Provide the (x, y) coordinate of the cell's center where the given text is located.  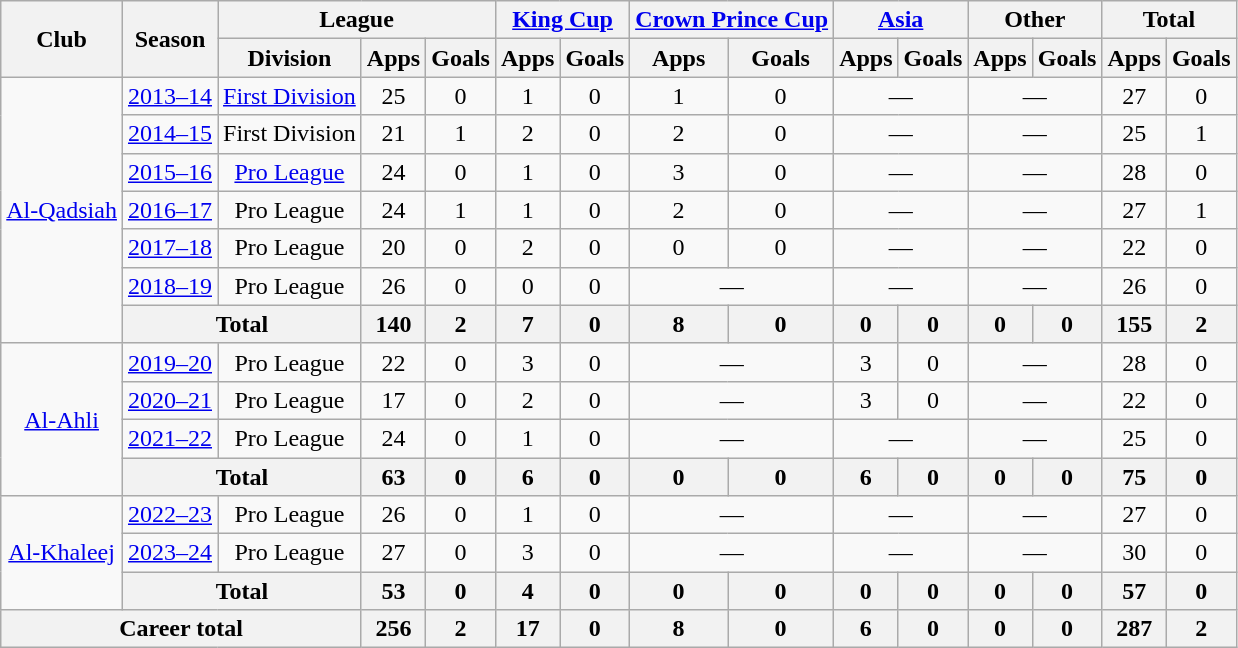
2016–17 (170, 210)
2022–23 (170, 515)
2013–14 (170, 96)
Season (170, 39)
Career total (182, 629)
Club (62, 39)
21 (393, 134)
2014–15 (170, 134)
Al-Ahli (62, 419)
Crown Prince Cup (732, 20)
75 (1134, 477)
63 (393, 477)
287 (1134, 629)
2015–16 (170, 172)
2017–18 (170, 248)
Al-Khaleej (62, 553)
2018–19 (170, 286)
Other (1035, 20)
King Cup (562, 20)
Al-Qadsiah (62, 210)
2021–22 (170, 438)
53 (393, 591)
2019–20 (170, 362)
2023–24 (170, 553)
7 (527, 324)
30 (1134, 553)
2020–21 (170, 400)
League (357, 20)
Asia (901, 20)
Division (290, 58)
140 (393, 324)
57 (1134, 591)
155 (1134, 324)
256 (393, 629)
4 (527, 591)
20 (393, 248)
